Identify which cell holds the provided text, then report its (X, Y) central coordinate. 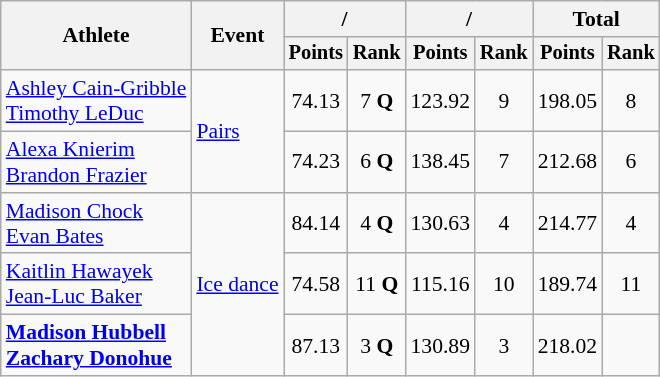
74.58 (316, 284)
7 (504, 162)
189.74 (568, 284)
Ice dance (237, 284)
Athlete (96, 36)
3 (504, 346)
3 Q (377, 346)
218.02 (568, 346)
6 (631, 162)
9 (504, 100)
214.77 (568, 224)
130.89 (440, 346)
Alexa KnierimBrandon Frazier (96, 162)
Kaitlin HawayekJean-Luc Baker (96, 284)
138.45 (440, 162)
212.68 (568, 162)
123.92 (440, 100)
198.05 (568, 100)
Madison HubbellZachary Donohue (96, 346)
Ashley Cain-GribbleTimothy LeDuc (96, 100)
4 Q (377, 224)
Total (596, 19)
74.23 (316, 162)
Pairs (237, 131)
74.13 (316, 100)
130.63 (440, 224)
10 (504, 284)
115.16 (440, 284)
Event (237, 36)
11 Q (377, 284)
11 (631, 284)
6 Q (377, 162)
8 (631, 100)
Madison ChockEvan Bates (96, 224)
7 Q (377, 100)
84.14 (316, 224)
87.13 (316, 346)
